Detect which cell encompasses the target text, then output its (X, Y) center coordinate. 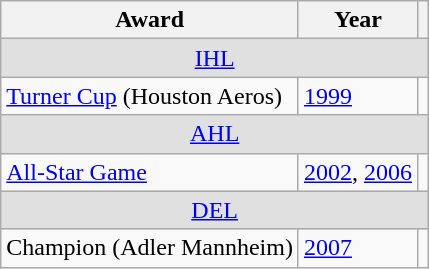
2007 (358, 248)
1999 (358, 96)
DEL (215, 210)
2002, 2006 (358, 172)
AHL (215, 134)
Award (150, 20)
IHL (215, 58)
All-Star Game (150, 172)
Year (358, 20)
Champion (Adler Mannheim) (150, 248)
Turner Cup (Houston Aeros) (150, 96)
